For the text-containing cell, return its midpoint in (x, y) coordinate format. 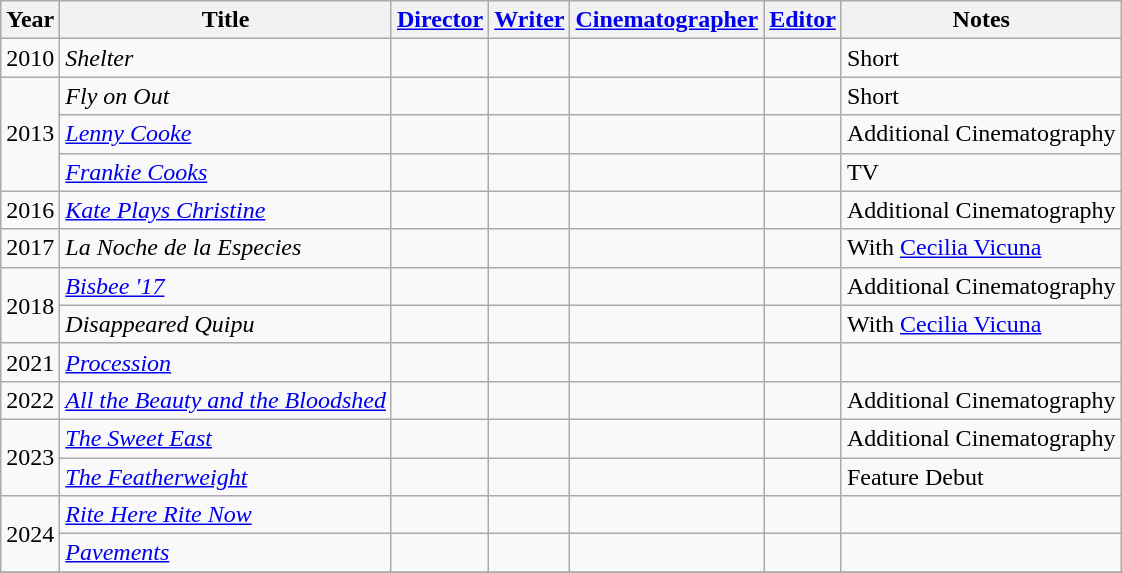
Lenny Cooke (226, 134)
Cinematographer (667, 20)
The Sweet East (226, 438)
Feature Debut (981, 477)
Disappeared Quipu (226, 324)
2013 (30, 134)
2021 (30, 362)
Kate Plays Christine (226, 210)
La Noche de la Especies (226, 248)
Director (440, 20)
2023 (30, 457)
TV (981, 172)
2018 (30, 305)
Rite Here Rite Now (226, 515)
Year (30, 20)
The Featherweight (226, 477)
2024 (30, 534)
2010 (30, 58)
Pavements (226, 553)
Procession (226, 362)
Title (226, 20)
Writer (530, 20)
2016 (30, 210)
2017 (30, 248)
Frankie Cooks (226, 172)
Shelter (226, 58)
Fly on Out (226, 96)
All the Beauty and the Bloodshed (226, 400)
Bisbee '17 (226, 286)
Editor (803, 20)
2022 (30, 400)
Notes (981, 20)
